Return the [x, y] coordinate for the center point of the cell that contains the specified text.  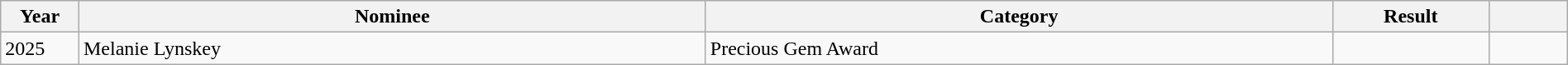
2025 [40, 48]
Result [1411, 17]
Year [40, 17]
Nominee [392, 17]
Precious Gem Award [1019, 48]
Melanie Lynskey [392, 48]
Category [1019, 17]
